For the text-containing cell, return its midpoint in [x, y] coordinate format. 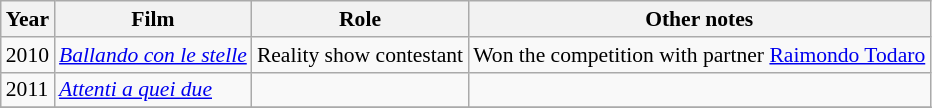
Role [360, 19]
Attenti a quei due [153, 90]
Won the competition with partner Raimondo Todaro [699, 55]
Other notes [699, 19]
2011 [28, 90]
Film [153, 19]
2010 [28, 55]
Year [28, 19]
Reality show contestant [360, 55]
Ballando con le stelle [153, 55]
